Output the [x, y] coordinate of the center of the cell containing the given text.  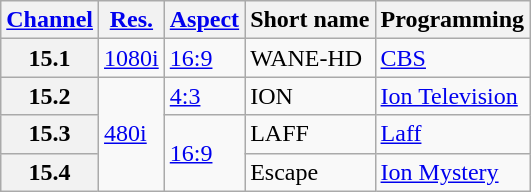
15.4 [50, 172]
Ion Mystery [452, 172]
Short name [310, 20]
Channel [50, 20]
CBS [452, 58]
15.1 [50, 58]
4:3 [204, 96]
1080i [132, 58]
Programming [452, 20]
Escape [310, 172]
Res. [132, 20]
LAFF [310, 134]
480i [132, 134]
15.3 [50, 134]
ION [310, 96]
WANE-HD [310, 58]
Ion Television [452, 96]
15.2 [50, 96]
Aspect [204, 20]
Laff [452, 134]
